Find where the given text appears and provide that cell's center as [x, y] coordinate. 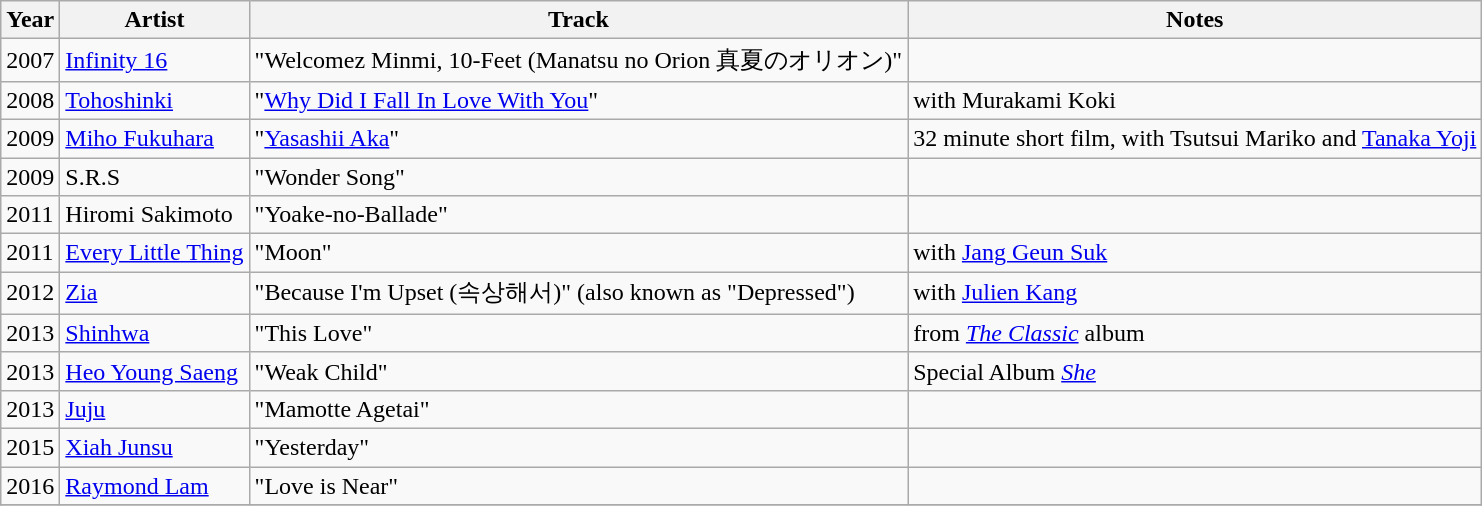
Zia [154, 294]
Special Album She [1195, 371]
with Jang Geun Suk [1195, 253]
Juju [154, 409]
Raymond Lam [154, 485]
2008 [30, 100]
"Why Did I Fall In Love With You" [578, 100]
2016 [30, 485]
from The Classic album [1195, 333]
2015 [30, 447]
Miho Fukuhara [154, 138]
S.R.S [154, 177]
Tohoshinki [154, 100]
"Moon" [578, 253]
Year [30, 20]
"Love is Near" [578, 485]
Track [578, 20]
32 minute short film, with Tsutsui Mariko and Tanaka Yoji [1195, 138]
Heo Young Saeng [154, 371]
"Yesterday" [578, 447]
Hiromi Sakimoto [154, 215]
with Julien Kang [1195, 294]
Xiah Junsu [154, 447]
Every Little Thing [154, 253]
"This Love" [578, 333]
"Yoake-no-Ballade" [578, 215]
"Weak Child" [578, 371]
"Welcomez Minmi, 10-Feet (Manatsu no Orion 真夏のオリオン)" [578, 60]
Infinity 16 [154, 60]
Notes [1195, 20]
"Yasashii Aka" [578, 138]
2007 [30, 60]
Shinhwa [154, 333]
"Wonder Song" [578, 177]
2012 [30, 294]
"Because I'm Upset (속상해서)" (also known as "Depressed") [578, 294]
with Murakami Koki [1195, 100]
Artist [154, 20]
"Mamotte Agetai" [578, 409]
